Scan for the cell matching the given text and deliver its (x, y) coordinate at center. 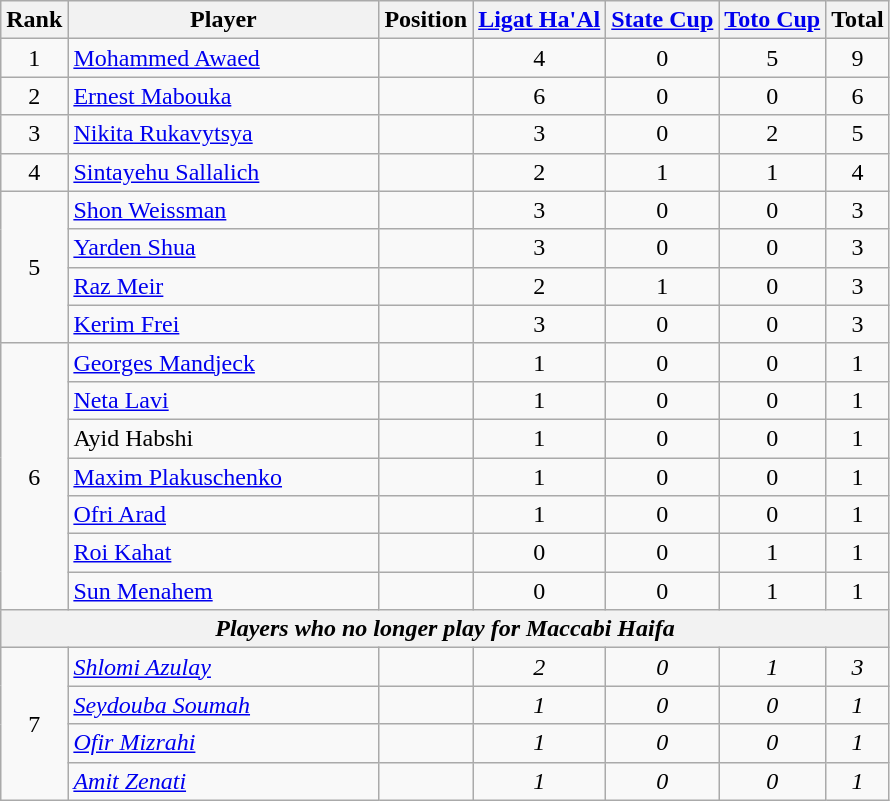
Yarden Shua (224, 248)
Position (426, 20)
Mohammed Awaed (224, 58)
Seydouba Soumah (224, 705)
Ayid Habshi (224, 438)
Shlomi Azulay (224, 667)
Georges Mandjeck (224, 362)
Rank (34, 20)
Nikita Rukavytsya (224, 134)
7 (34, 724)
Kerim Frei (224, 324)
Roi Kahat (224, 553)
Ligat Ha'Al (540, 20)
Neta Lavi (224, 400)
9 (858, 58)
Maxim Plakuschenko (224, 477)
Sintayehu Sallalich (224, 172)
Ofri Arad (224, 515)
Toto Cup (772, 20)
Sun Menahem (224, 591)
Total (858, 20)
State Cup (662, 20)
Ofir Mizrahi (224, 743)
Amit Zenati (224, 781)
Ernest Mabouka (224, 96)
Players who no longer play for Maccabi Haifa (446, 629)
Shon Weissman (224, 210)
Raz Meir (224, 286)
Player (224, 20)
